Pinpoint the cell where the given text exists, returning its (X, Y) midpoint coordinate. 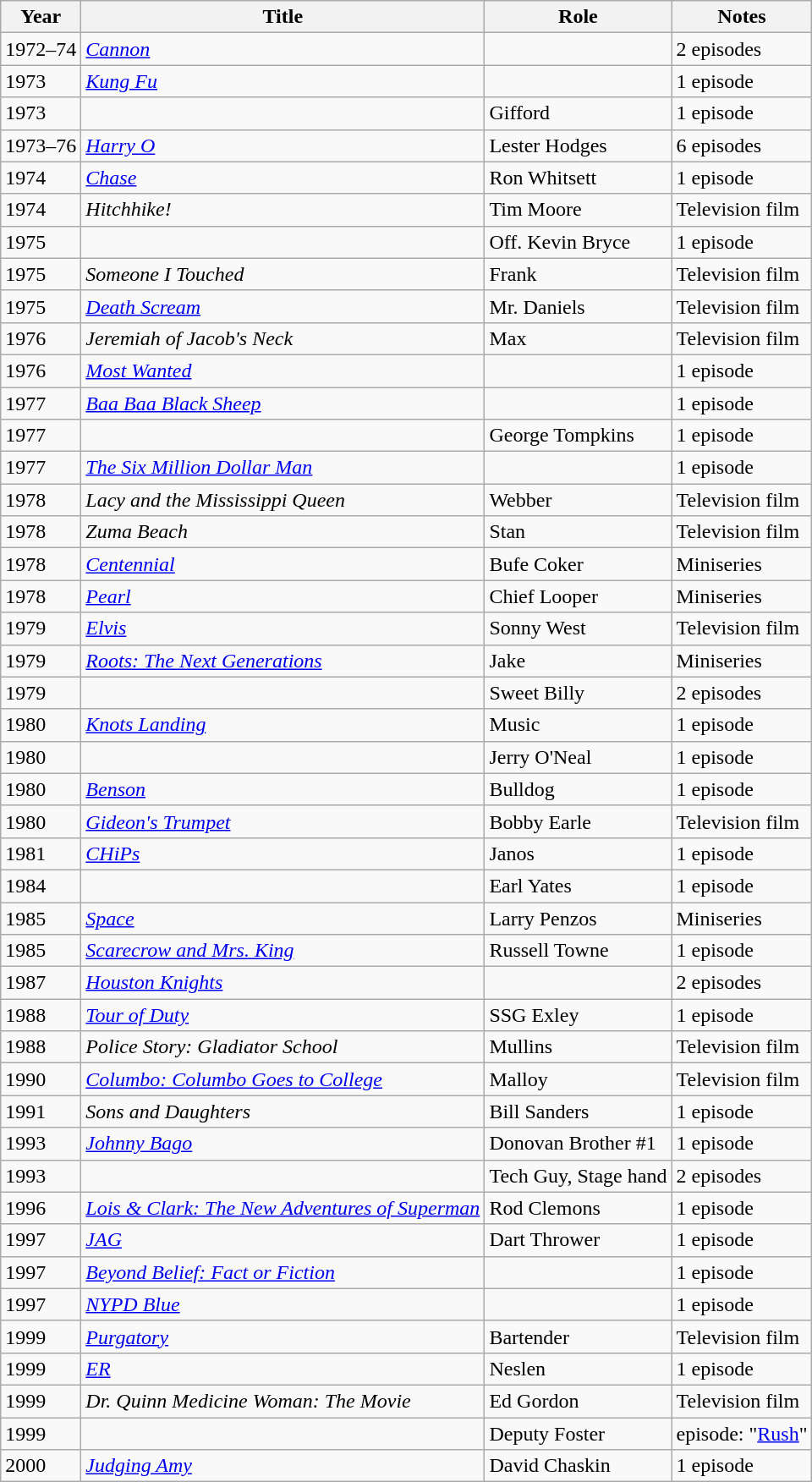
The Six Million Dollar Man (283, 468)
JAG (283, 1240)
Sonny West (579, 628)
Malloy (579, 1079)
Tim Moore (579, 210)
Webber (579, 500)
1984 (41, 886)
Music (579, 725)
David Chaskin (579, 1466)
Chase (283, 178)
Knots Landing (283, 725)
Year (41, 17)
Lois & Clark: The New Adventures of Superman (283, 1208)
Scarecrow and Mrs. King (283, 951)
NYPD Blue (283, 1304)
Larry Penzos (579, 918)
Tour of Duty (283, 1015)
Janos (579, 854)
Baa Baa Black Sheep (283, 403)
Elvis (283, 628)
Columbo: Columbo Goes to College (283, 1079)
1996 (41, 1208)
Harry O (283, 145)
Jeremiah of Jacob's Neck (283, 338)
Ed Gordon (579, 1401)
Earl Yates (579, 886)
1972–74 (41, 49)
ER (283, 1369)
Gideon's Trumpet (283, 821)
Jake (579, 661)
Jerry O'Neal (579, 757)
Max (579, 338)
Mr. Daniels (579, 306)
Death Scream (283, 306)
Benson (283, 789)
Space (283, 918)
episode: "Rush" (742, 1434)
Bulldog (579, 789)
Lester Hodges (579, 145)
Role (579, 17)
Frank (579, 274)
1990 (41, 1079)
Dart Thrower (579, 1240)
Ron Whitsett (579, 178)
Hitchhike! (283, 210)
Title (283, 17)
Zuma Beach (283, 532)
Gifford (579, 113)
Cannon (283, 49)
2000 (41, 1466)
1991 (41, 1111)
Kung Fu (283, 81)
Bufe Coker (579, 564)
Centennial (283, 564)
Judging Amy (283, 1466)
Johnny Bago (283, 1144)
Notes (742, 17)
Someone I Touched (283, 274)
Rod Clemons (579, 1208)
Bartender (579, 1337)
1981 (41, 854)
Off. Kevin Bryce (579, 242)
Donovan Brother #1 (579, 1144)
Sons and Daughters (283, 1111)
1973–76 (41, 145)
CHiPs (283, 854)
Beyond Belief: Fact or Fiction (283, 1272)
Tech Guy, Stage hand (579, 1176)
Russell Towne (579, 951)
Mullins (579, 1047)
Lacy and the Mississippi Queen (283, 500)
Most Wanted (283, 370)
Houston Knights (283, 983)
6 episodes (742, 145)
Purgatory (283, 1337)
George Tompkins (579, 436)
Pearl (283, 596)
Chief Looper (579, 596)
Deputy Foster (579, 1434)
Bill Sanders (579, 1111)
Neslen (579, 1369)
Dr. Quinn Medicine Woman: The Movie (283, 1401)
Sweet Billy (579, 693)
1987 (41, 983)
SSG Exley (579, 1015)
Stan (579, 532)
Bobby Earle (579, 821)
Police Story: Gladiator School (283, 1047)
Roots: The Next Generations (283, 661)
